Find where the given text appears and provide that cell's center as [x, y] coordinate. 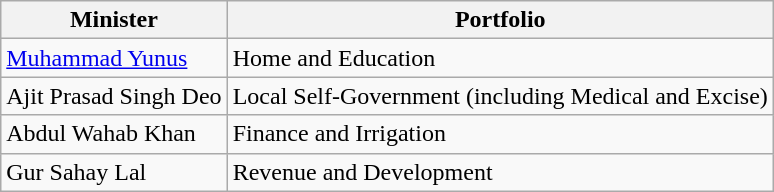
Home and Education [500, 58]
Finance and Irrigation [500, 134]
Ajit Prasad Singh Deo [114, 96]
Gur Sahay Lal [114, 172]
Revenue and Development [500, 172]
Muhammad Yunus [114, 58]
Local Self-Government (including Medical and Excise) [500, 96]
Minister [114, 20]
Abdul Wahab Khan [114, 134]
Portfolio [500, 20]
